Extract the (X, Y) coordinate from the center of the cell holding the provided text.  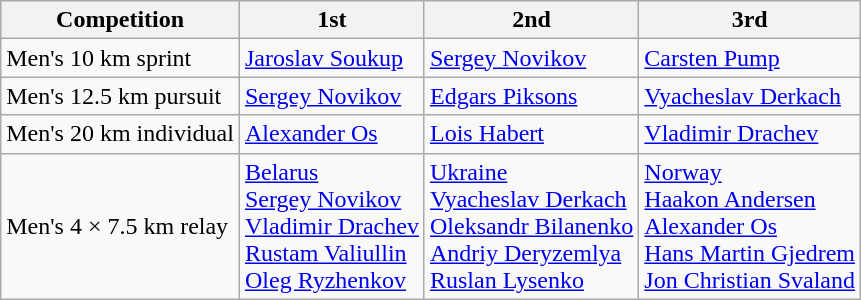
1st (332, 20)
Alexander Os (332, 134)
Men's 4 × 7.5 km relay (120, 226)
UkraineVyacheslav DerkachOleksandr BilanenkoAndriy DeryzemlyaRuslan Lysenko (531, 226)
2nd (531, 20)
Vladimir Drachev (750, 134)
Vyacheslav Derkach (750, 96)
NorwayHaakon AndersenAlexander OsHans Martin GjedremJon Christian Svaland (750, 226)
Men's 10 km sprint (120, 58)
Jaroslav Soukup (332, 58)
Men's 12.5 km pursuit (120, 96)
Competition (120, 20)
Lois Habert (531, 134)
Men's 20 km individual (120, 134)
Carsten Pump (750, 58)
3rd (750, 20)
BelarusSergey NovikovVladimir DrachevRustam ValiullinOleg Ryzhenkov (332, 226)
Edgars Piksons (531, 96)
